Output the [X, Y] coordinate of the center of the cell containing the given text.  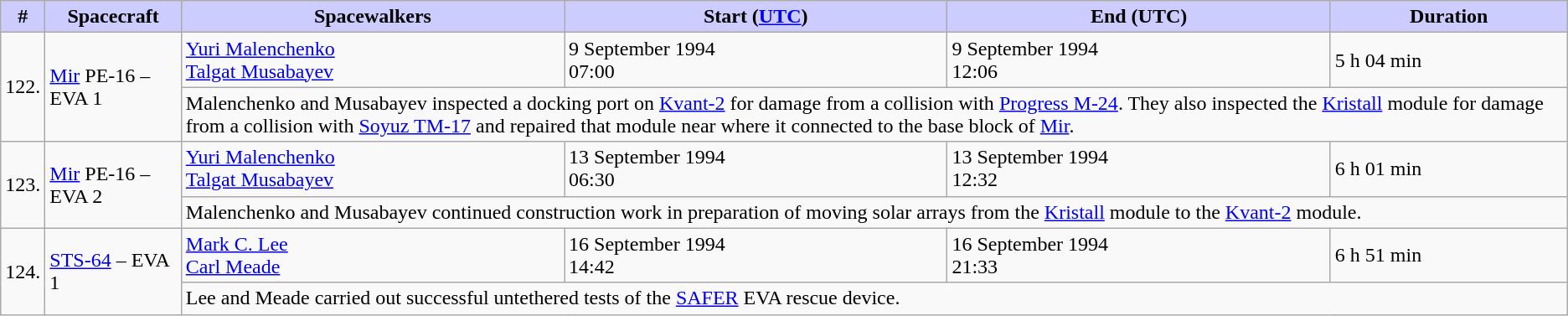
Spacewalkers [372, 17]
End (UTC) [1139, 17]
16 September 199414:42 [756, 255]
Lee and Meade carried out successful untethered tests of the SAFER EVA rescue device. [874, 298]
Mir PE-16 – EVA 2 [113, 184]
13 September 199412:32 [1139, 169]
# [23, 17]
Malenchenko and Musabayev continued construction work in preparation of moving solar arrays from the Kristall module to the Kvant-2 module. [874, 212]
123. [23, 184]
5 h 04 min [1449, 60]
Spacecraft [113, 17]
124. [23, 272]
16 September 199421:33 [1139, 255]
Mir PE-16 – EVA 1 [113, 87]
6 h 01 min [1449, 169]
Duration [1449, 17]
6 h 51 min [1449, 255]
9 September 199412:06 [1139, 60]
STS-64 – EVA 1 [113, 272]
Mark C. Lee Carl Meade [372, 255]
9 September 199407:00 [756, 60]
Start (UTC) [756, 17]
13 September 199406:30 [756, 169]
122. [23, 87]
